Locate the cell with the specified text and output its (X, Y) center coordinate. 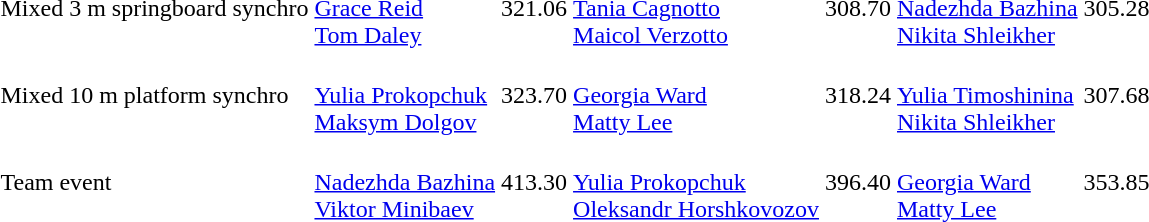
323.70 (534, 95)
318.24 (858, 95)
Yulia ProkopchukMaksym Dolgov (405, 95)
Yulia TimoshininaNikita Shleikher (988, 95)
Georgia WardMatty Lee (696, 95)
